Provide the (X, Y) coordinate of the cell's center where the given text is located.  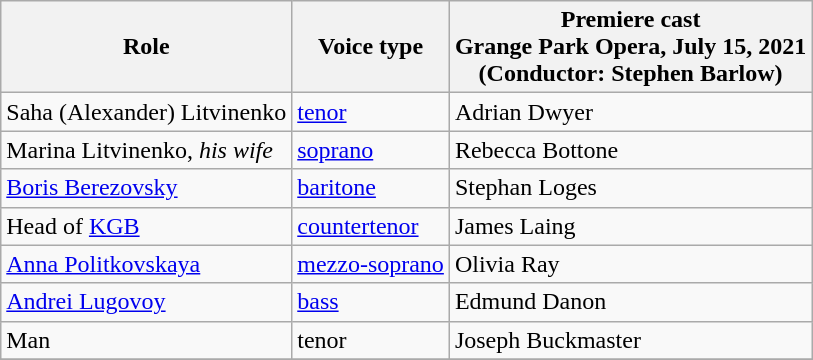
countertenor (371, 226)
soprano (371, 150)
Adrian Dwyer (630, 112)
Olivia Ray (630, 264)
Rebecca Bottone (630, 150)
James Laing (630, 226)
Man (146, 340)
Head of KGB (146, 226)
Andrei Lugovoy (146, 302)
mezzo-soprano (371, 264)
Boris Berezovsky (146, 188)
Saha (Alexander) Litvinenko (146, 112)
baritone (371, 188)
Stephan Loges (630, 188)
Premiere castGrange Park Opera, July 15, 2021(Conductor: Stephen Barlow) (630, 47)
Role (146, 47)
Joseph Buckmaster (630, 340)
Edmund Danon (630, 302)
bass (371, 302)
Marina Litvinenko, his wife (146, 150)
Anna Politkovskaya (146, 264)
Voice type (371, 47)
